Scan for the cell matching the given text and deliver its (x, y) coordinate at center. 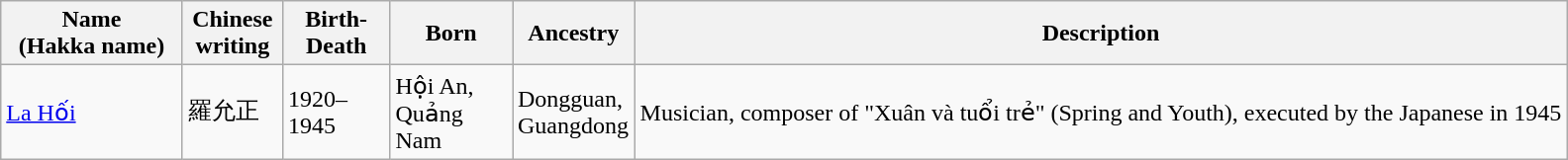
Musician, composer of "Xuân và tuổi trẻ" (Spring and Youth), executed by the Japanese in 1945 (1101, 113)
Description (1101, 34)
Hội An, Quảng Nam (451, 113)
Birth-Death (337, 34)
1920–1945 (337, 113)
羅允正 (232, 113)
Chinese writing (232, 34)
Born (451, 34)
Ancestry (574, 34)
La Hối (92, 113)
Name(Hakka name) (92, 34)
Dongguan, Guangdong (574, 113)
